Find where the given text appears and provide that cell's center as [X, Y] coordinate. 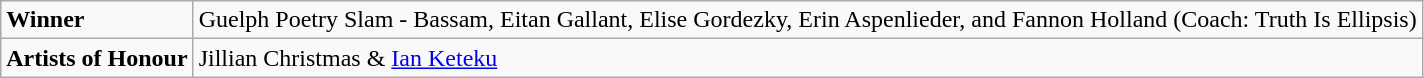
Winner [97, 20]
Guelph Poetry Slam - Bassam, Eitan Gallant, Elise Gordezky, Erin Aspenlieder, and Fannon Holland (Coach: Truth Is Ellipsis) [808, 20]
Jillian Christmas & Ian Keteku [808, 58]
Artists of Honour [97, 58]
